Scan for the cell matching the given text and deliver its (x, y) coordinate at center. 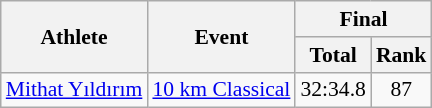
87 (402, 90)
Total (332, 55)
Rank (402, 55)
Athlete (74, 36)
32:34.8 (332, 90)
10 km Classical (221, 90)
Final (363, 19)
Mithat Yıldırım (74, 90)
Event (221, 36)
